Detect which cell encompasses the target text, then output its [x, y] center coordinate. 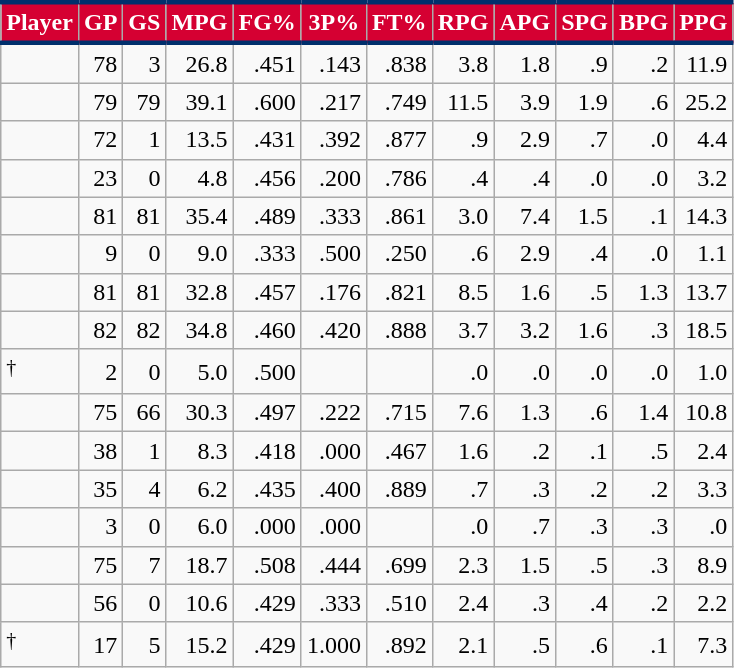
FG% [267, 22]
15.2 [200, 644]
9 [100, 254]
30.3 [200, 413]
.400 [334, 489]
2.2 [704, 603]
34.8 [200, 330]
1.000 [334, 644]
BPG [643, 22]
.510 [399, 603]
1.1 [704, 254]
6.0 [200, 527]
13.5 [200, 140]
APG [525, 22]
.176 [334, 292]
.143 [334, 63]
.786 [399, 178]
7.6 [463, 413]
23 [100, 178]
3P% [334, 22]
7.3 [704, 644]
.467 [399, 451]
.457 [267, 292]
17 [100, 644]
1.9 [585, 102]
8.9 [704, 565]
3.8 [463, 63]
5.0 [200, 372]
.889 [399, 489]
.821 [399, 292]
PPG [704, 22]
7 [144, 565]
.508 [267, 565]
9.0 [200, 254]
4.8 [200, 178]
2 [100, 372]
72 [100, 140]
.392 [334, 140]
.200 [334, 178]
RPG [463, 22]
38 [100, 451]
.699 [399, 565]
25.2 [704, 102]
4.4 [704, 140]
11.5 [463, 102]
2.3 [463, 565]
6.2 [200, 489]
35.4 [200, 216]
3.0 [463, 216]
.600 [267, 102]
.431 [267, 140]
.497 [267, 413]
MPG [200, 22]
.892 [399, 644]
11.9 [704, 63]
SPG [585, 22]
4 [144, 489]
3.3 [704, 489]
.444 [334, 565]
.456 [267, 178]
.749 [399, 102]
8.3 [200, 451]
10.8 [704, 413]
8.5 [463, 292]
7.4 [525, 216]
.460 [267, 330]
14.3 [704, 216]
13.7 [704, 292]
5 [144, 644]
1.8 [525, 63]
GS [144, 22]
.877 [399, 140]
.888 [399, 330]
.420 [334, 330]
56 [100, 603]
.435 [267, 489]
.222 [334, 413]
.250 [399, 254]
.451 [267, 63]
18.7 [200, 565]
.217 [334, 102]
32.8 [200, 292]
2.1 [463, 644]
18.5 [704, 330]
1.4 [643, 413]
10.6 [200, 603]
3.7 [463, 330]
Player [40, 22]
.489 [267, 216]
26.8 [200, 63]
.861 [399, 216]
FT% [399, 22]
.838 [399, 63]
3.9 [525, 102]
66 [144, 413]
1.0 [704, 372]
GP [100, 22]
35 [100, 489]
.418 [267, 451]
39.1 [200, 102]
.715 [399, 413]
78 [100, 63]
